For the text-containing cell, return its midpoint in (X, Y) coordinate format. 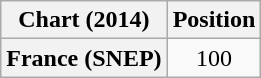
France (SNEP) (84, 58)
Position (214, 20)
100 (214, 58)
Chart (2014) (84, 20)
